Scan for the cell matching the given text and deliver its [x, y] coordinate at center. 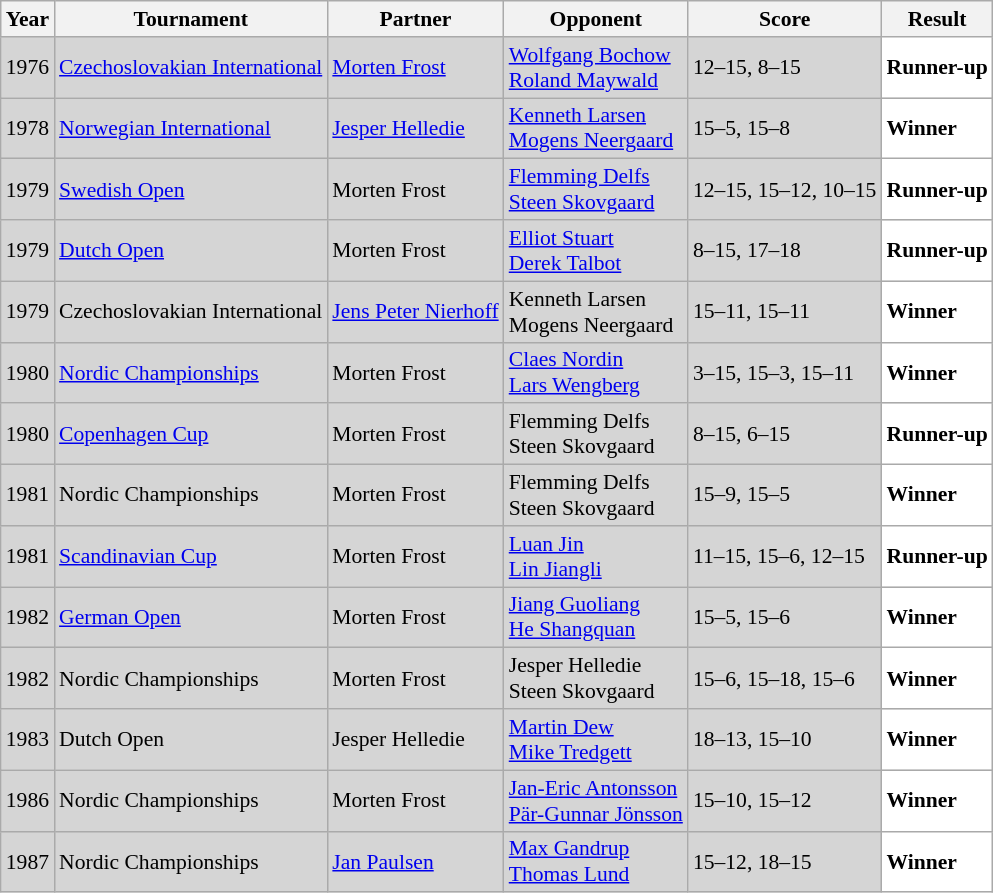
15–12, 18–15 [785, 862]
15–5, 15–8 [785, 128]
1986 [28, 800]
Jan-Eric Antonsson Pär-Gunnar Jönsson [596, 800]
Jesper Helledie Steen Skovgaard [596, 678]
Jan Paulsen [415, 862]
Score [785, 19]
German Open [190, 618]
1983 [28, 740]
12–15, 8–15 [785, 68]
Elliot Stuart Derek Talbot [596, 250]
Jiang Guoliang He Shangquan [596, 618]
3–15, 15–3, 15–11 [785, 372]
1978 [28, 128]
Norwegian International [190, 128]
15–9, 15–5 [785, 496]
1976 [28, 68]
15–6, 15–18, 15–6 [785, 678]
11–15, 15–6, 12–15 [785, 556]
Luan Jin Lin Jiangli [596, 556]
Martin Dew Mike Tredgett [596, 740]
1987 [28, 862]
15–10, 15–12 [785, 800]
Opponent [596, 19]
15–11, 15–11 [785, 312]
8–15, 17–18 [785, 250]
Tournament [190, 19]
Result [936, 19]
Copenhagen Cup [190, 434]
Partner [415, 19]
Scandinavian Cup [190, 556]
Max Gandrup Thomas Lund [596, 862]
Wolfgang Bochow Roland Maywald [596, 68]
Year [28, 19]
8–15, 6–15 [785, 434]
12–15, 15–12, 10–15 [785, 190]
Swedish Open [190, 190]
18–13, 15–10 [785, 740]
15–5, 15–6 [785, 618]
Jens Peter Nierhoff [415, 312]
Claes Nordin Lars Wengberg [596, 372]
